Provide the [X, Y] coordinate of the cell's center where the given text is located.  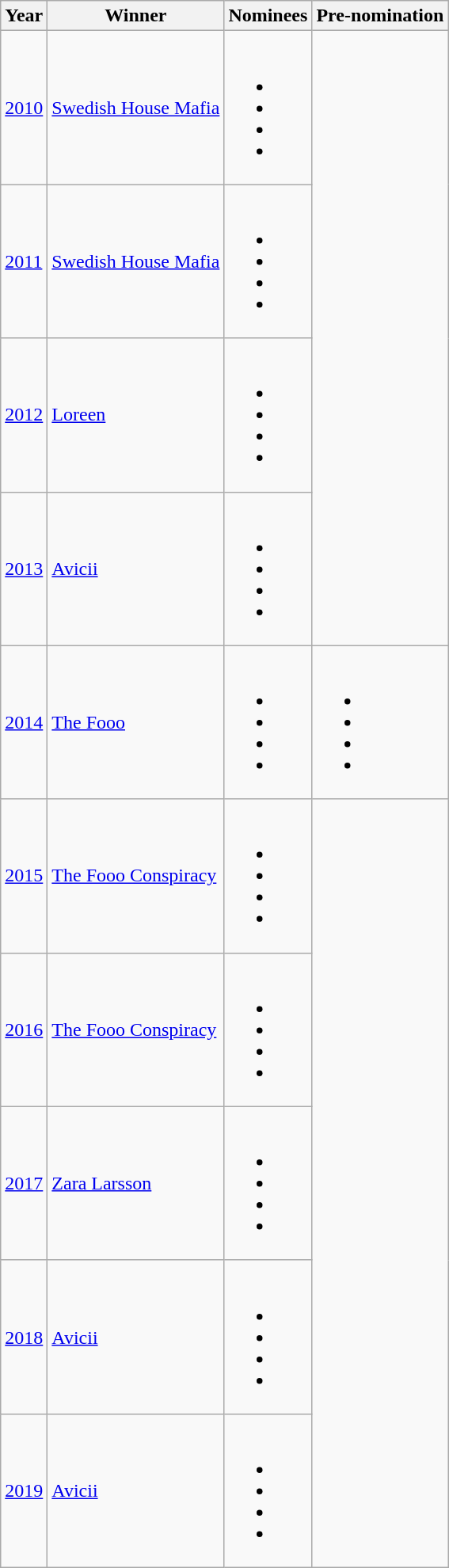
2016 [24, 1029]
The Fooo [136, 722]
2010 [24, 108]
Zara Larsson [136, 1183]
Nominees [268, 16]
2013 [24, 569]
Loreen [136, 415]
2018 [24, 1337]
2011 [24, 261]
Winner [136, 16]
Year [24, 16]
2019 [24, 1490]
2015 [24, 876]
2014 [24, 722]
2017 [24, 1183]
2012 [24, 415]
Pre-nomination [380, 16]
